From the cell containing the given text, extract its center point as [x, y] coordinate. 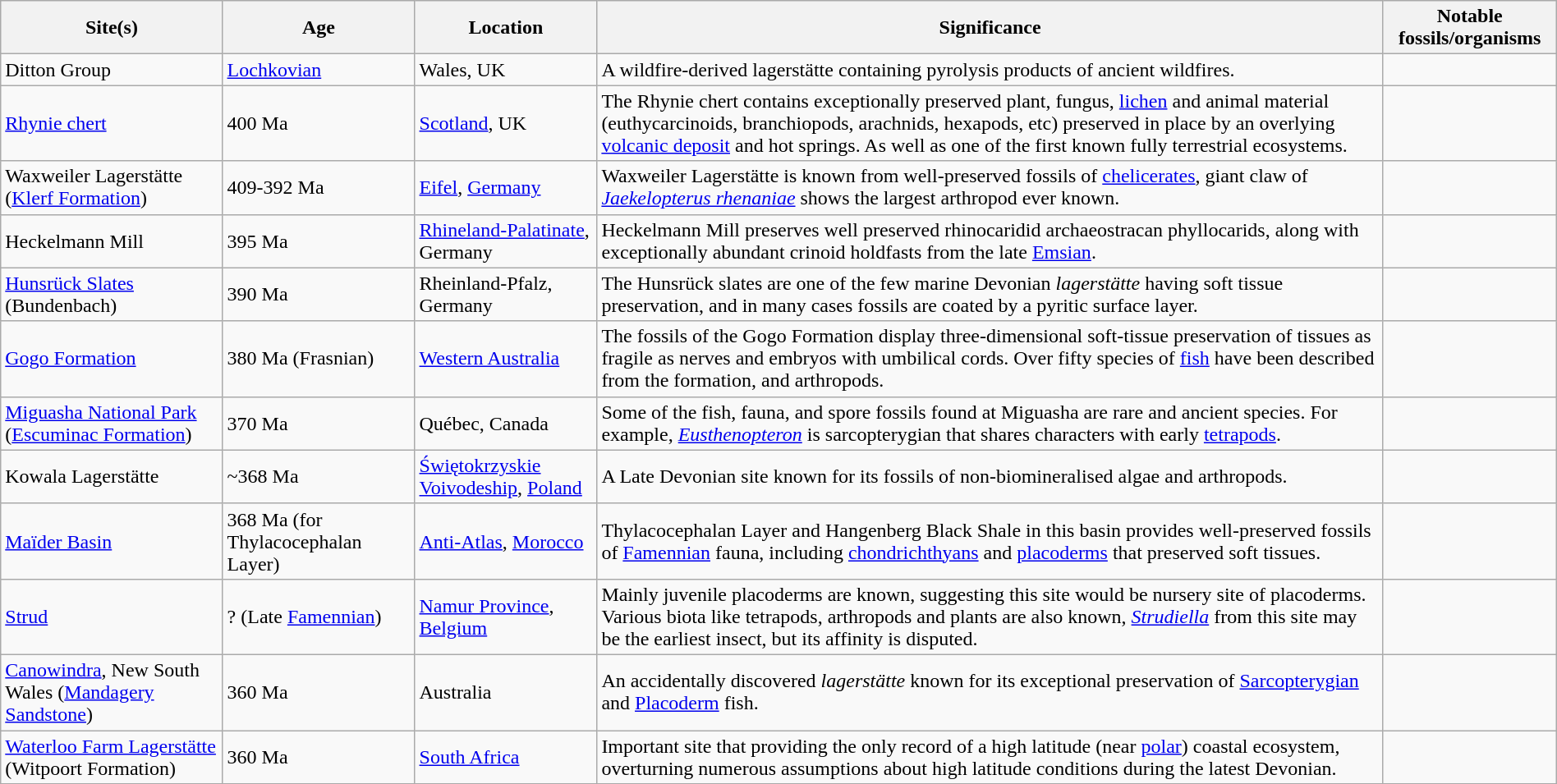
Hunsrück Slates (Bundenbach) [112, 294]
409-392 Ma [319, 187]
Anti-Atlas, Morocco [506, 541]
Kowala Lagerstätte [112, 476]
Gogo Formation [112, 359]
Significance [990, 28]
Wales, UK [506, 70]
A wildfire-derived lagerstätte containing pyrolysis products of ancient wildfires. [990, 70]
Miguasha National Park (Escuminac Formation) [112, 424]
Ditton Group [112, 70]
370 Ma [319, 424]
Eifel, Germany [506, 187]
~368 Ma [319, 476]
Heckelmann Mill [112, 241]
Australia [506, 692]
390 Ma [319, 294]
Rhineland-Palatinate, Germany [506, 241]
South Africa [506, 757]
Age [319, 28]
Location [506, 28]
Québec, Canada [506, 424]
400 Ma [319, 123]
Rheinland-Pfalz, Germany [506, 294]
Waterloo Farm Lagerstätte (Witpoort Formation) [112, 757]
Canowindra, New South Wales (Mandagery Sandstone) [112, 692]
Notable fossils/organisms [1470, 28]
Namur Province, Belgium [506, 617]
395 Ma [319, 241]
Strud [112, 617]
380 Ma (Frasnian) [319, 359]
Rhynie chert [112, 123]
Lochkovian [319, 70]
An accidentally discovered lagerstätte known for its exceptional preservation of Sarcopterygian and Placoderm fish. [990, 692]
368 Ma (for Thylacocephalan Layer) [319, 541]
Maïder Basin [112, 541]
Western Australia [506, 359]
Świętokrzyskie Voivodeship, Poland [506, 476]
A Late Devonian site known for its fossils of non-biomineralised algae and arthropods. [990, 476]
? (Late Famennian) [319, 617]
Site(s) [112, 28]
Scotland, UK [506, 123]
Waxweiler Lagerstätte (Klerf Formation) [112, 187]
